Search for the cell housing the specified text and yield its (x, y) center coordinate. 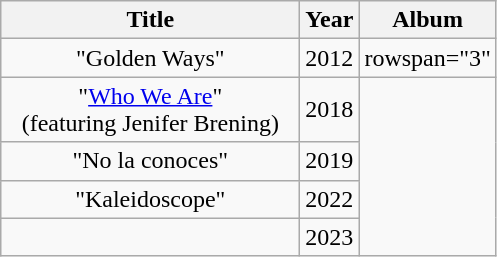
Year (330, 20)
2012 (330, 58)
Title (150, 20)
"Who We Are"(featuring Jenifer Brening) (150, 110)
2019 (330, 161)
2023 (330, 237)
"No la conoces" (150, 161)
Album (428, 20)
2018 (330, 110)
rowspan="3" (428, 58)
"Kaleidoscope" (150, 199)
"Golden Ways" (150, 58)
2022 (330, 199)
